Extract the [x, y] coordinate from the center of the cell holding the provided text.  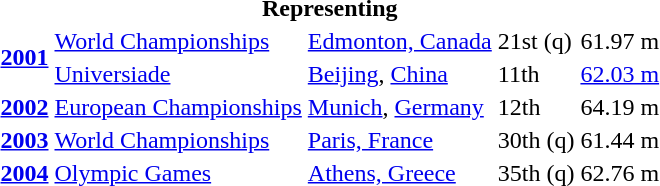
Universiade [178, 74]
30th (q) [536, 140]
11th [536, 74]
12th [536, 107]
Paris, France [400, 140]
European Championships [178, 107]
Munich, Germany [400, 107]
Edmonton, Canada [400, 41]
Beijing, China [400, 74]
21st (q) [536, 41]
